For the text-containing cell, return its midpoint in [X, Y] coordinate format. 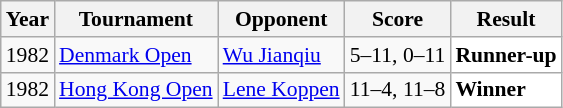
Opponent [282, 19]
Denmark Open [136, 55]
Runner-up [506, 55]
Result [506, 19]
Lene Koppen [282, 90]
Score [398, 19]
Wu Jianqiu [282, 55]
5–11, 0–11 [398, 55]
Hong Kong Open [136, 90]
Tournament [136, 19]
11–4, 11–8 [398, 90]
Winner [506, 90]
Year [28, 19]
